For the text-containing cell, return its midpoint in [X, Y] coordinate format. 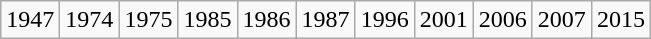
1986 [266, 20]
2007 [562, 20]
1985 [208, 20]
1975 [148, 20]
1996 [384, 20]
2015 [620, 20]
1987 [326, 20]
1974 [90, 20]
1947 [30, 20]
2001 [444, 20]
2006 [502, 20]
